Detect which cell encompasses the target text, then output its [x, y] center coordinate. 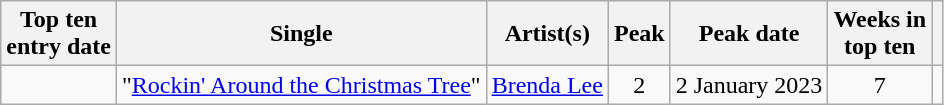
7 [880, 85]
Brenda Lee [547, 85]
Peak [639, 34]
Single [301, 34]
2 [639, 85]
Top tenentry date [59, 34]
Peak date [749, 34]
Artist(s) [547, 34]
Weeks intop ten [880, 34]
2 January 2023 [749, 85]
"Rockin' Around the Christmas Tree" [301, 85]
